Capture the cell that displays the provided text and extract its (X, Y) central coordinate. 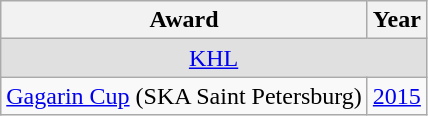
Award (184, 20)
Year (396, 20)
2015 (396, 96)
KHL (214, 58)
Gagarin Cup (SKA Saint Petersburg) (184, 96)
